Scan for the cell matching the given text and deliver its (X, Y) coordinate at center. 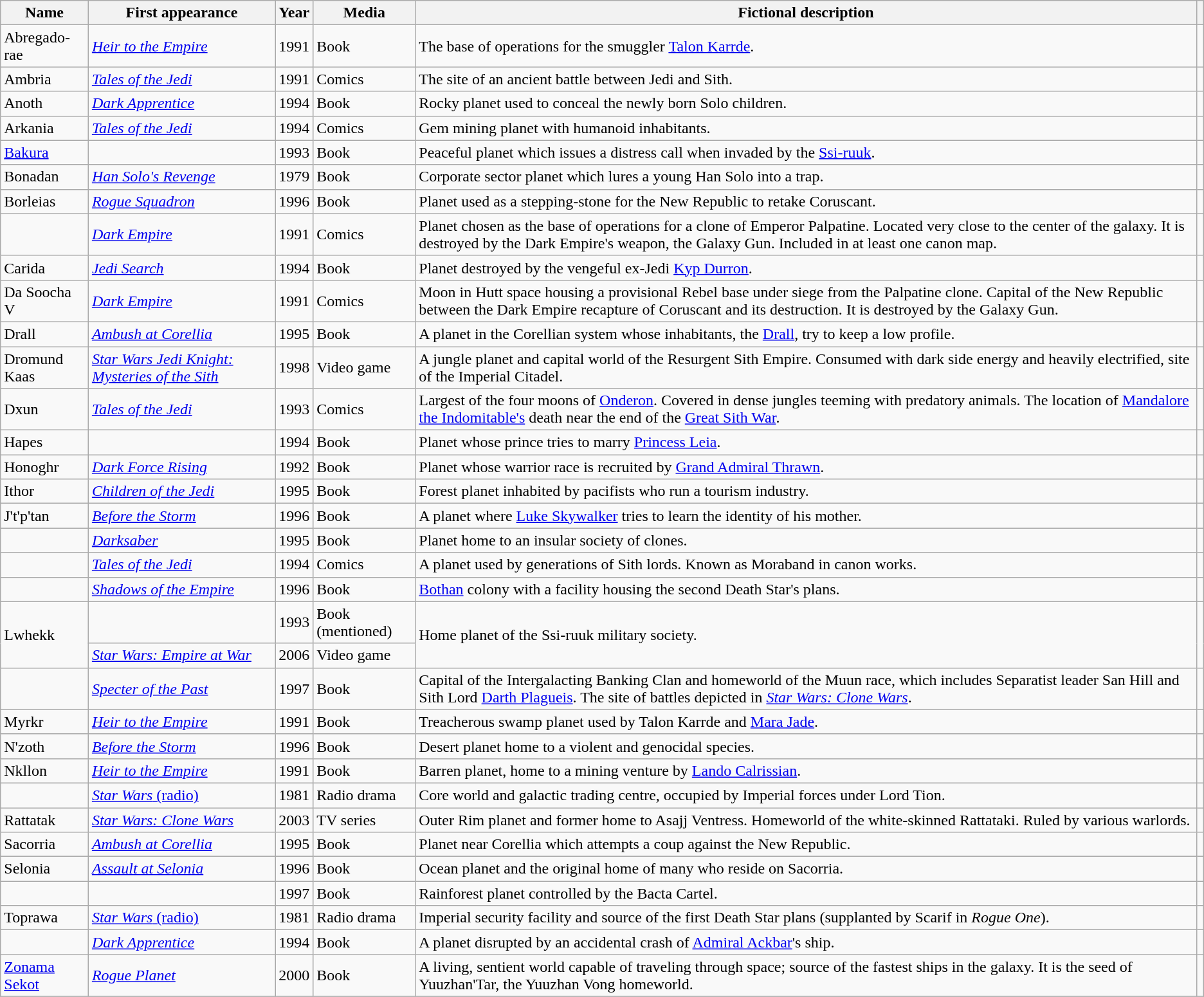
TV series (364, 820)
N'zoth (45, 746)
Hapes (45, 443)
Year (295, 13)
Shadows of the Empire (181, 589)
2003 (295, 820)
Assault at Selonia (181, 869)
A planet used by generations of Sith lords. Known as Moraband in canon works. (806, 565)
Gem mining planet with humanoid inhabitants. (806, 128)
Myrkr (45, 722)
Darksaber (181, 540)
Core world and galactic trading centre, occupied by Imperial forces under Lord Tion. (806, 795)
Ithor (45, 491)
Abregado-rae (45, 46)
A planet where Luke Skywalker tries to learn the identity of his mother. (806, 516)
Nkllon (45, 771)
Planet destroyed by the vengeful ex-Jedi Kyp Durron. (806, 268)
1998 (295, 367)
Ocean planet and the original home of many who reside on Sacorria. (806, 869)
Corporate sector planet which lures a young Han Solo into a trap. (806, 177)
Forest planet inhabited by pacifists who run a tourism industry. (806, 491)
First appearance (181, 13)
Planet whose prince tries to marry Princess Leia. (806, 443)
Rainforest planet controlled by the Bacta Cartel. (806, 893)
Dark Force Rising (181, 467)
Rogue Planet (181, 975)
Bakura (45, 152)
Book (mentioned) (364, 623)
Planet used as a stepping-stone for the New Republic to retake Coruscant. (806, 201)
Da Soocha V (45, 301)
1979 (295, 177)
2000 (295, 975)
Bonadan (45, 177)
Children of the Jedi (181, 491)
Name (45, 13)
Drall (45, 334)
Planet whose warrior race is recruited by Grand Admiral Thrawn. (806, 467)
2006 (295, 655)
Treacherous swamp planet used by Talon Karrde and Mara Jade. (806, 722)
Zonama Sekot (45, 975)
1992 (295, 467)
Selonia (45, 869)
Ambria (45, 79)
Barren planet, home to a mining venture by Lando Calrissian. (806, 771)
Arkania (45, 128)
Jedi Search (181, 268)
Home planet of the Ssi-ruuk military society. (806, 634)
The base of operations for the smuggler Talon Karrde. (806, 46)
Planet home to an insular society of clones. (806, 540)
Outer Rim planet and former home to Asajj Ventress. Homeworld of the white-skinned Rattataki. Ruled by various warlords. (806, 820)
Star Wars: Clone Wars (181, 820)
Han Solo's Revenge (181, 177)
The site of an ancient battle between Jedi and Sith. (806, 79)
Borleias (45, 201)
Star Wars Jedi Knight: Mysteries of the Sith (181, 367)
Peaceful planet which issues a distress call when invaded by the Ssi-ruuk. (806, 152)
Toprawa (45, 918)
Anoth (45, 104)
Desert planet home to a violent and genocidal species. (806, 746)
Fictional description (806, 13)
Honoghr (45, 467)
Dromund Kaas (45, 367)
Rogue Squadron (181, 201)
Imperial security facility and source of the first Death Star plans (supplanted by Scarif in Rogue One). (806, 918)
J't'p'tan (45, 516)
Rattatak (45, 820)
Media (364, 13)
A planet disrupted by an accidental crash of Admiral Ackbar's ship. (806, 942)
Rocky planet used to conceal the newly born Solo children. (806, 104)
Specter of the Past (181, 688)
Bothan colony with a facility housing the second Death Star's plans. (806, 589)
Dxun (45, 409)
A jungle planet and capital world of the Resurgent Sith Empire. Consumed with dark side energy and heavily electrified, site of the Imperial Citadel. (806, 367)
Sacorria (45, 845)
Planet near Corellia which attempts a coup against the New Republic. (806, 845)
Carida (45, 268)
Star Wars: Empire at War (181, 655)
Lwhekk (45, 634)
A planet in the Corellian system whose inhabitants, the Drall, try to keep a low profile. (806, 334)
